Scan for the cell matching the given text and deliver its [x, y] coordinate at center. 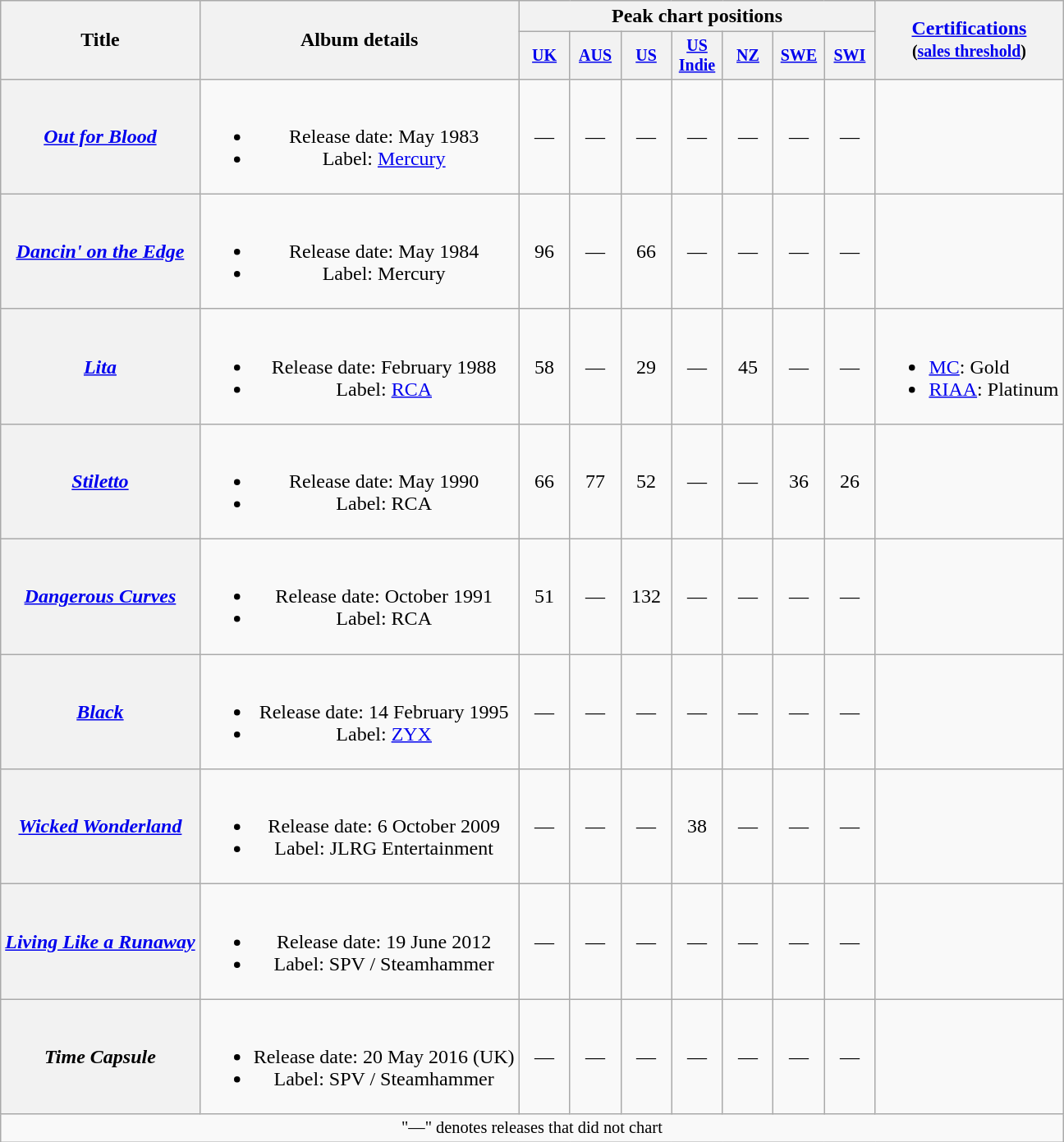
77 [595, 481]
"—" denotes releases that did not chart [532, 1128]
Out for Blood [100, 136]
Release date: February 1988Label: RCA [360, 366]
Album details [360, 40]
132 [646, 597]
AUS [595, 56]
Living Like a Runaway [100, 942]
Dangerous Curves [100, 597]
SWI [850, 56]
38 [697, 827]
52 [646, 481]
29 [646, 366]
Title [100, 40]
NZ [748, 56]
Black [100, 712]
Release date: 20 May 2016 (UK)Label: SPV / Steamhammer [360, 1057]
Release date: May 1983Label: Mercury [360, 136]
Release date: May 1984Label: Mercury [360, 251]
Release date: October 1991Label: RCA [360, 597]
Wicked Wonderland [100, 827]
45 [748, 366]
UK [544, 56]
58 [544, 366]
51 [544, 597]
96 [544, 251]
Release date: 6 October 2009Label: JLRG Entertainment [360, 827]
Dancin' on the Edge [100, 251]
26 [850, 481]
US Indie [697, 56]
Peak chart positions [697, 16]
Release date: 19 June 2012Label: SPV / Steamhammer [360, 942]
Time Capsule [100, 1057]
Stiletto [100, 481]
Release date: May 1990Label: RCA [360, 481]
Lita [100, 366]
Certifications(sales threshold) [969, 40]
MC: GoldRIAA: Platinum [969, 366]
SWE [799, 56]
US [646, 56]
Release date: 14 February 1995Label: ZYX [360, 712]
36 [799, 481]
